Detect which cell encompasses the target text, then output its (x, y) center coordinate. 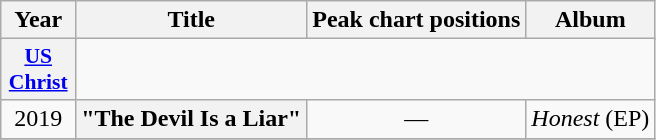
Album (590, 20)
— (416, 119)
Peak chart positions (416, 20)
Year (38, 20)
2019 (38, 119)
Title (192, 20)
Honest (EP) (590, 119)
USChrist (38, 70)
"The Devil Is a Liar" (192, 119)
